Identify which cell holds the provided text, then report its (X, Y) central coordinate. 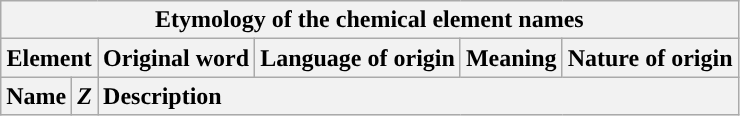
Meaning (511, 58)
Description (418, 96)
Etymology of the chemical element names (370, 20)
Name (36, 96)
Z (85, 96)
Nature of origin (650, 58)
Element (50, 58)
Original word (176, 58)
Language of origin (358, 58)
